Pinpoint the cell where the given text exists, returning its (X, Y) midpoint coordinate. 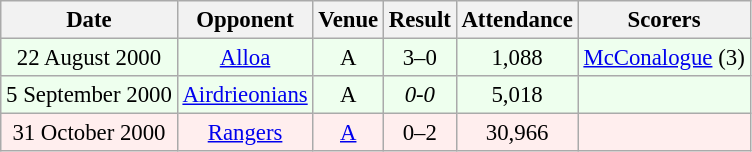
31 October 2000 (89, 133)
Result (420, 20)
Opponent (245, 20)
3–0 (420, 58)
Date (89, 20)
5,018 (517, 95)
Venue (348, 20)
0–2 (420, 133)
McConalogue (3) (664, 58)
Scorers (664, 20)
30,966 (517, 133)
0-0 (420, 95)
Alloa (245, 58)
22 August 2000 (89, 58)
Airdrieonians (245, 95)
1,088 (517, 58)
Rangers (245, 133)
5 September 2000 (89, 95)
Attendance (517, 20)
